Output the [x, y] coordinate of the center of the cell containing the given text.  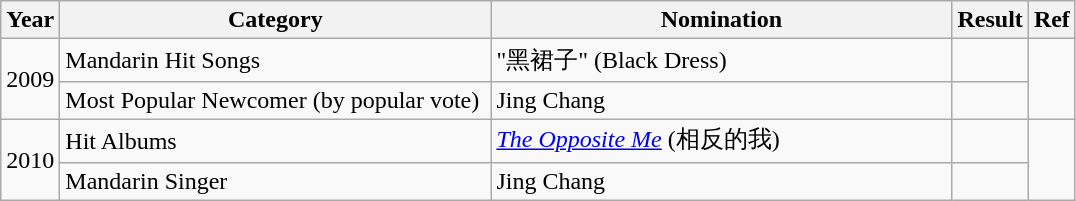
Category [276, 20]
Most Popular Newcomer (by popular vote) [276, 100]
2009 [30, 80]
Nomination [722, 20]
"黑裙子" (Black Dress) [722, 60]
Hit Albums [276, 140]
Result [990, 20]
The Opposite Me (相反的我) [722, 140]
2010 [30, 160]
Mandarin Hit Songs [276, 60]
Year [30, 20]
Mandarin Singer [276, 181]
Ref [1052, 20]
